Search for the cell housing the specified text and yield its [X, Y] center coordinate. 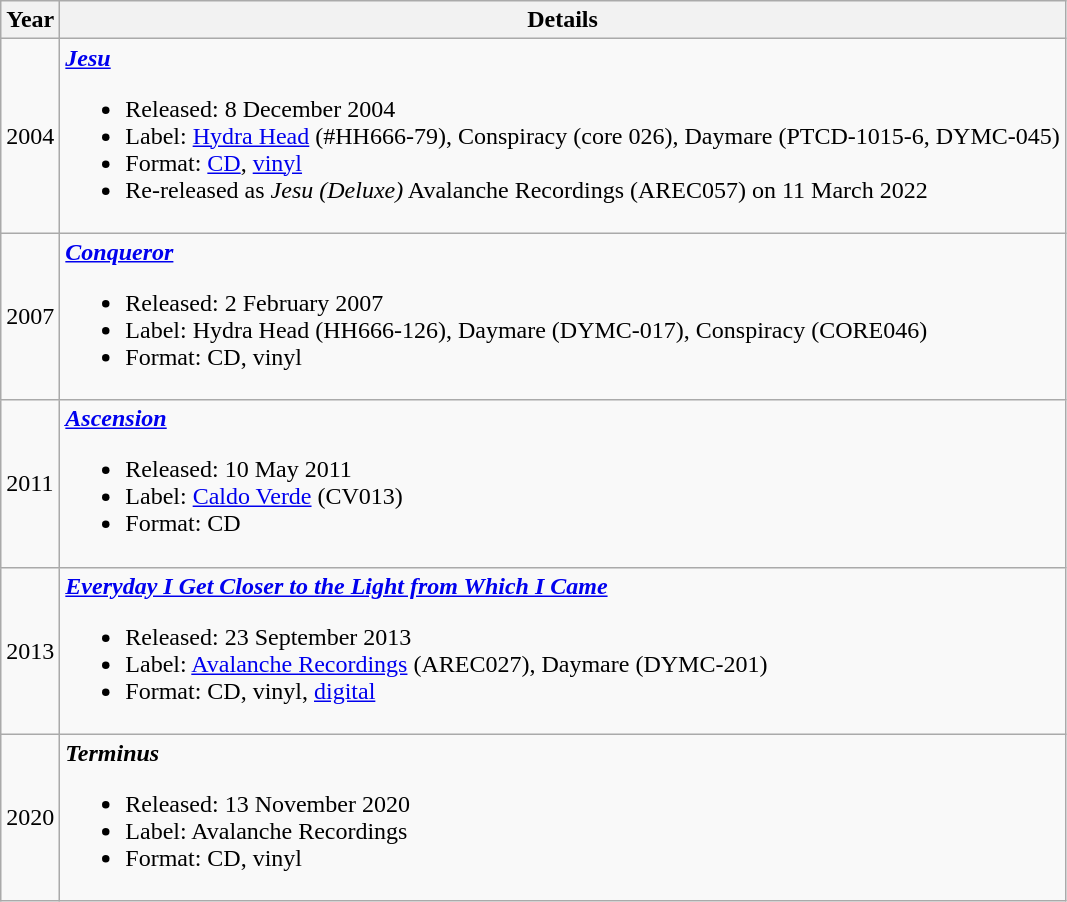
2013 [30, 650]
ConquerorReleased: 2 February 2007Label: Hydra Head (HH666-126), Daymare (DYMC-017), Conspiracy (CORE046)Format: CD, vinyl [563, 316]
2020 [30, 818]
2011 [30, 484]
Details [563, 20]
2004 [30, 136]
AscensionReleased: 10 May 2011Label: Caldo Verde (CV013)Format: CD [563, 484]
2007 [30, 316]
Year [30, 20]
TerminusReleased: 13 November 2020Label: Avalanche RecordingsFormat: CD, vinyl [563, 818]
